Detect which cell encompasses the target text, then output its (x, y) center coordinate. 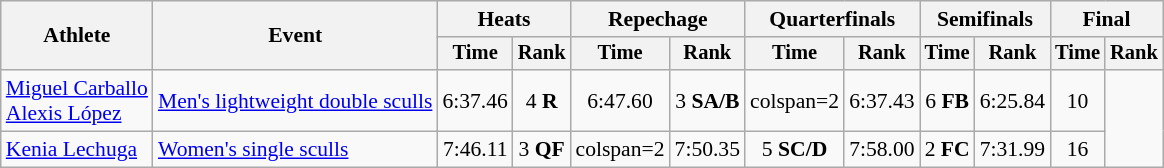
2 FC (948, 150)
6:37.43 (882, 100)
10 (1078, 100)
3 QF (542, 150)
16 (1078, 150)
Final (1106, 19)
Men's lightweight double sculls (295, 100)
6:47.60 (620, 100)
7:46.11 (474, 150)
6:25.84 (1012, 100)
Semifinals (986, 19)
5 SC/D (794, 150)
Kenia Lechuga (77, 150)
3 SA/B (708, 100)
7:58.00 (882, 150)
4 R (542, 100)
6 FB (948, 100)
Miguel CarballoAlexis López (77, 100)
Heats (504, 19)
6:37.46 (474, 100)
7:50.35 (708, 150)
Women's single sculls (295, 150)
Repechage (658, 19)
7:31.99 (1012, 150)
Athlete (77, 36)
Event (295, 36)
Quarterfinals (832, 19)
